Return the [X, Y] coordinate for the center point of the cell that contains the specified text.  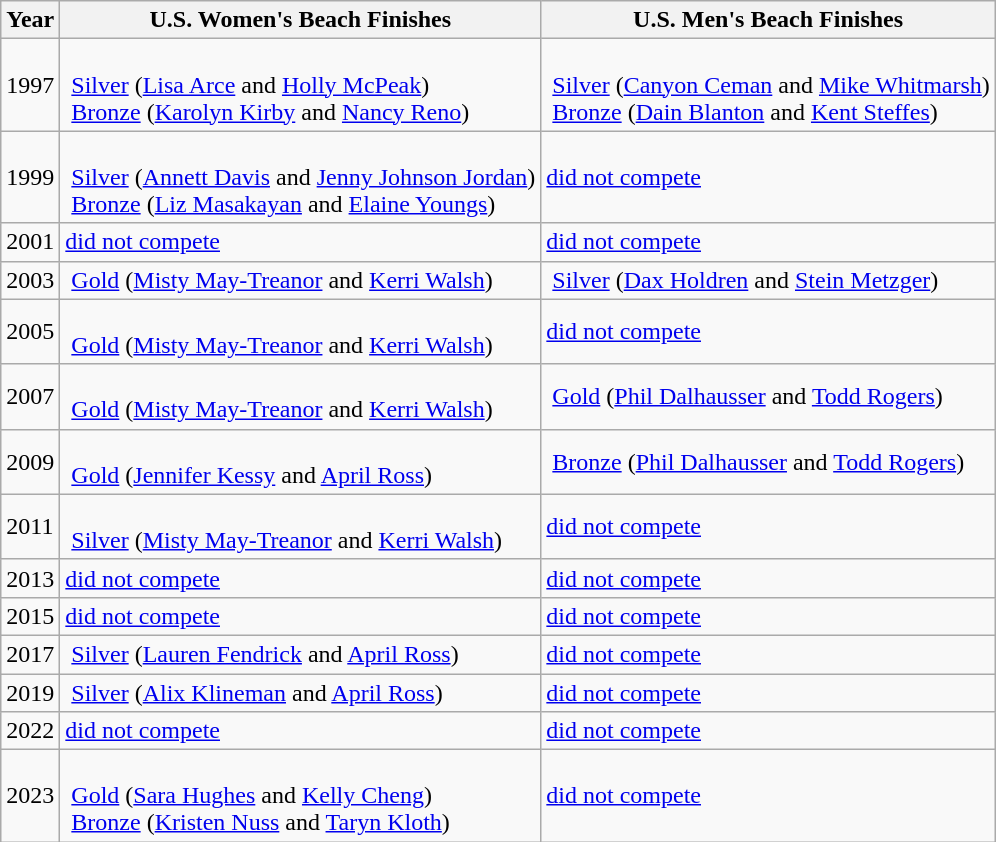
Gold (Sara Hughes and Kelly Cheng) Bronze (Kristen Nuss and Taryn Kloth) [300, 796]
2019 [30, 693]
Gold (Jennifer Kessy and April Ross) [300, 462]
2003 [30, 280]
2007 [30, 396]
2015 [30, 616]
2001 [30, 242]
Silver (Lisa Arce and Holly McPeak) Bronze (Karolyn Kirby and Nancy Reno) [300, 85]
Year [30, 20]
Silver (Lauren Fendrick and April Ross) [300, 654]
2022 [30, 731]
1999 [30, 177]
U.S. Men's Beach Finishes [768, 20]
2011 [30, 526]
U.S. Women's Beach Finishes [300, 20]
2009 [30, 462]
Gold (Phil Dalhausser and Todd Rogers) [768, 396]
Silver (Misty May-Treanor and Kerri Walsh) [300, 526]
2013 [30, 578]
1997 [30, 85]
2017 [30, 654]
Silver (Canyon Ceman and Mike Whitmarsh) Bronze (Dain Blanton and Kent Steffes) [768, 85]
Silver (Annett Davis and Jenny Johnson Jordan) Bronze (Liz Masakayan and Elaine Youngs) [300, 177]
Silver (Dax Holdren and Stein Metzger) [768, 280]
Silver (Alix Klineman and April Ross) [300, 693]
2005 [30, 332]
Bronze (Phil Dalhausser and Todd Rogers) [768, 462]
2023 [30, 796]
